Extract the (X, Y) coordinate from the center of the cell holding the provided text.  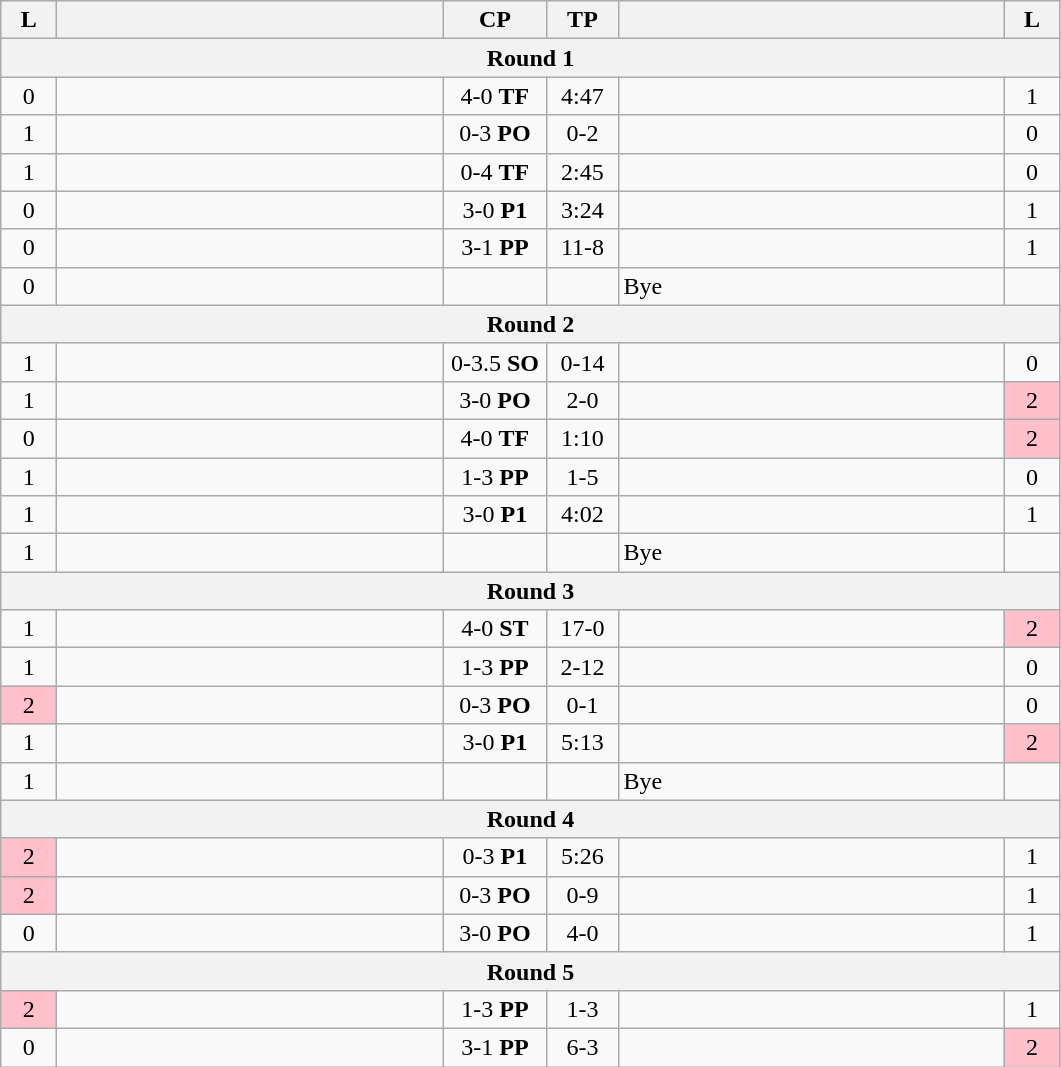
0-2 (582, 134)
0-14 (582, 362)
2-0 (582, 400)
0-9 (582, 895)
Round 4 (530, 819)
5:26 (582, 857)
0-3.5 SO (495, 362)
TP (582, 20)
1:10 (582, 438)
1-3 (582, 1009)
1-5 (582, 477)
3:24 (582, 210)
0-1 (582, 705)
11-8 (582, 248)
Round 2 (530, 324)
0-4 TF (495, 172)
4:02 (582, 515)
2:45 (582, 172)
Round 3 (530, 591)
Round 5 (530, 971)
4-0 (582, 933)
5:13 (582, 743)
4:47 (582, 96)
0-3 P1 (495, 857)
6-3 (582, 1047)
2-12 (582, 667)
Round 1 (530, 58)
4-0 ST (495, 629)
17-0 (582, 629)
CP (495, 20)
